Return the (x, y) coordinate for the center point of the cell that contains the specified text.  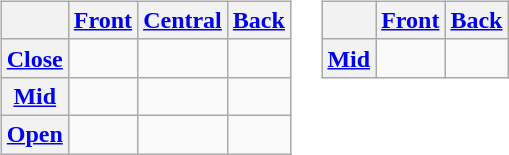
Close (34, 58)
Central (183, 20)
Open (34, 134)
